Locate the cell with the specified text and output its (x, y) center coordinate. 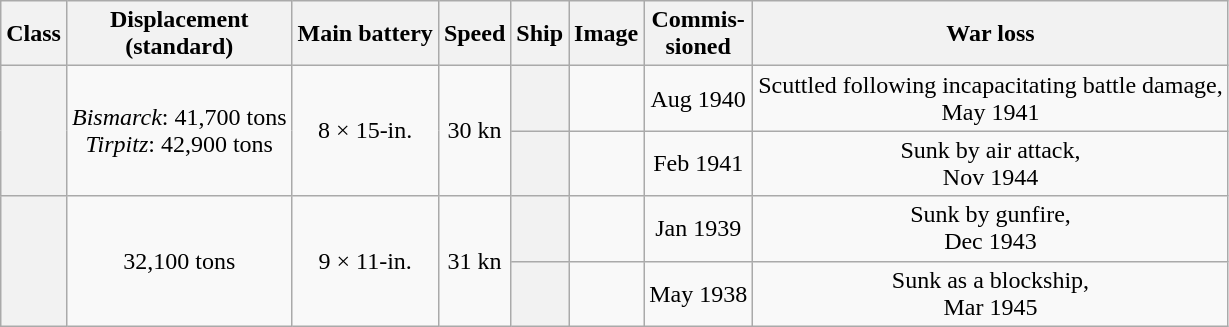
Displacement(standard) (179, 34)
Aug 1940 (698, 98)
Image (606, 34)
Feb 1941 (698, 164)
Sunk by air attack,Nov 1944 (991, 164)
Class (34, 34)
May 1938 (698, 294)
30 kn (474, 131)
Jan 1939 (698, 228)
Commis-sioned (698, 34)
8 × 15-in. (365, 131)
Speed (474, 34)
Sunk by gunfire,Dec 1943 (991, 228)
9 × 11-in. (365, 261)
32,100 tons (179, 261)
31 kn (474, 261)
Main battery (365, 34)
Scuttled following incapacitating battle damage,May 1941 (991, 98)
Bismarck: 41,700 tonsTirpitz: 42,900 tons (179, 131)
Ship (540, 34)
Sunk as a blockship,Mar 1945 (991, 294)
War loss (991, 34)
